For the text-containing cell, return its midpoint in [X, Y] coordinate format. 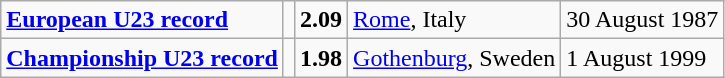
Championship U23 record [142, 58]
1.98 [320, 58]
European U23 record [142, 20]
Rome, Italy [454, 20]
30 August 1987 [642, 20]
Gothenburg, Sweden [454, 58]
1 August 1999 [642, 58]
2.09 [320, 20]
